Return (X, Y) of the center of cell containing provided text 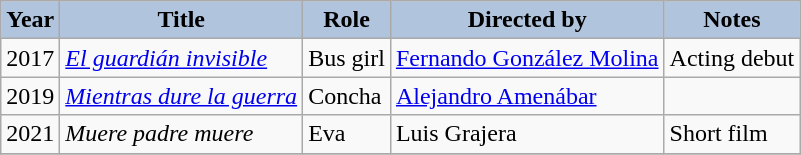
Short film (732, 134)
Muere padre muere (182, 134)
Notes (732, 20)
Year (30, 20)
El guardián invisible (182, 58)
Luis Grajera (527, 134)
Eva (347, 134)
Acting debut (732, 58)
2019 (30, 96)
Role (347, 20)
Bus girl (347, 58)
Alejandro Amenábar (527, 96)
Concha (347, 96)
2021 (30, 134)
Mientras dure la guerra (182, 96)
Title (182, 20)
2017 (30, 58)
Fernando González Molina (527, 58)
Directed by (527, 20)
